Pinpoint the cell where the given text exists, returning its (X, Y) midpoint coordinate. 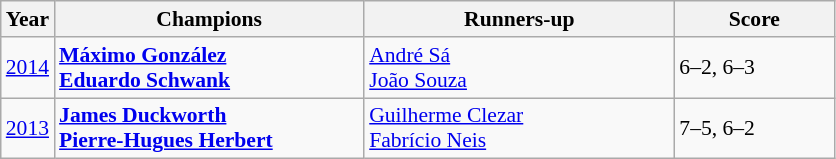
James Duckworth Pierre-Hugues Herbert (209, 128)
Score (754, 19)
Year (28, 19)
Guilherme Clezar Fabrício Neis (519, 128)
Máximo González Eduardo Schwank (209, 68)
2013 (28, 128)
2014 (28, 68)
6–2, 6–3 (754, 68)
Champions (209, 19)
André Sá João Souza (519, 68)
7–5, 6–2 (754, 128)
Runners-up (519, 19)
